Determine the (X, Y) coordinate at the center of the cell enclosing the given text.  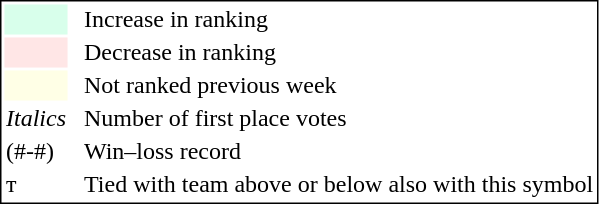
Italics (36, 119)
Number of first place votes (338, 119)
Not ranked previous week (338, 85)
Increase in ranking (338, 19)
(#-#) (36, 151)
Tied with team above or below also with this symbol (338, 185)
Win–loss record (338, 151)
Decrease in ranking (338, 53)
т (36, 185)
